Find where the given text appears and provide that cell's center as [x, y] coordinate. 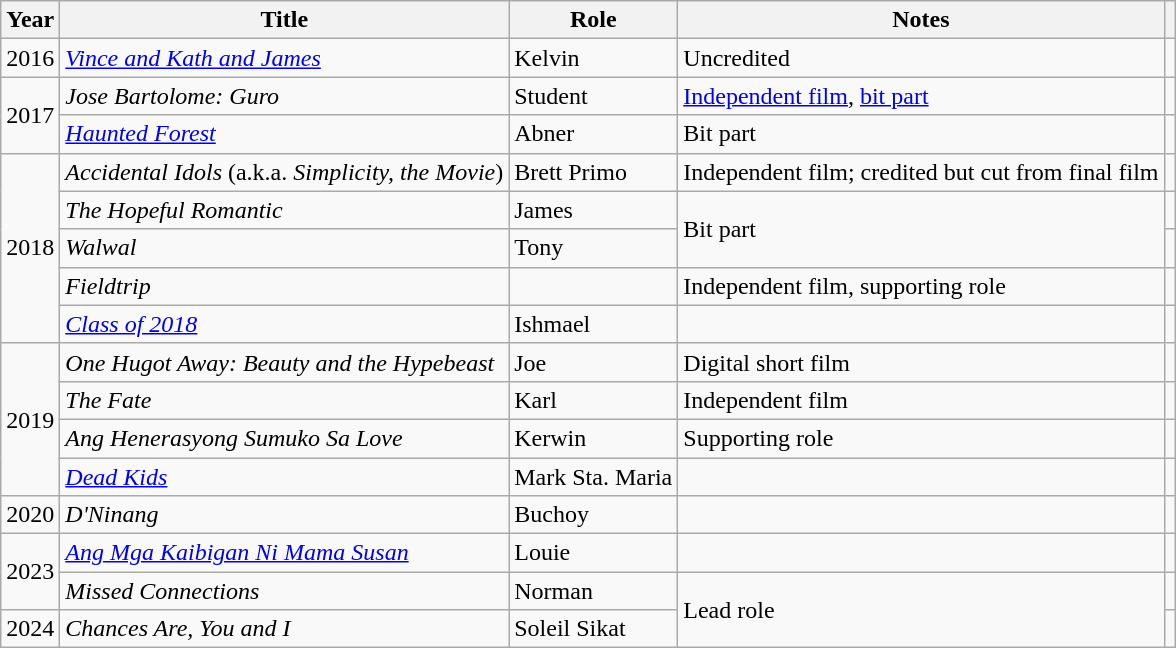
Tony [594, 248]
Chances Are, You and I [284, 629]
Ishmael [594, 324]
Student [594, 96]
James [594, 210]
The Fate [284, 400]
D'Ninang [284, 515]
Independent film; credited but cut from final film [921, 172]
Independent film, supporting role [921, 286]
The Hopeful Romantic [284, 210]
Brett Primo [594, 172]
2019 [30, 419]
Missed Connections [284, 591]
Accidental Idols (a.k.a. Simplicity, the Movie) [284, 172]
Abner [594, 134]
2024 [30, 629]
Buchoy [594, 515]
Kelvin [594, 58]
Karl [594, 400]
Walwal [284, 248]
Norman [594, 591]
2023 [30, 572]
Dead Kids [284, 477]
Notes [921, 20]
Ang Mga Kaibigan Ni Mama Susan [284, 553]
2020 [30, 515]
One Hugot Away: Beauty and the Hypebeast [284, 362]
Joe [594, 362]
Kerwin [594, 438]
Vince and Kath and James [284, 58]
Louie [594, 553]
Class of 2018 [284, 324]
Soleil Sikat [594, 629]
Uncredited [921, 58]
Independent film [921, 400]
Ang Henerasyong Sumuko Sa Love [284, 438]
2017 [30, 115]
Haunted Forest [284, 134]
Independent film, bit part [921, 96]
Year [30, 20]
2016 [30, 58]
Supporting role [921, 438]
Lead role [921, 610]
Digital short film [921, 362]
Fieldtrip [284, 286]
Jose Bartolome: Guro [284, 96]
Mark Sta. Maria [594, 477]
Role [594, 20]
2018 [30, 248]
Title [284, 20]
